Extract the (x, y) coordinate from the center of the cell holding the provided text.  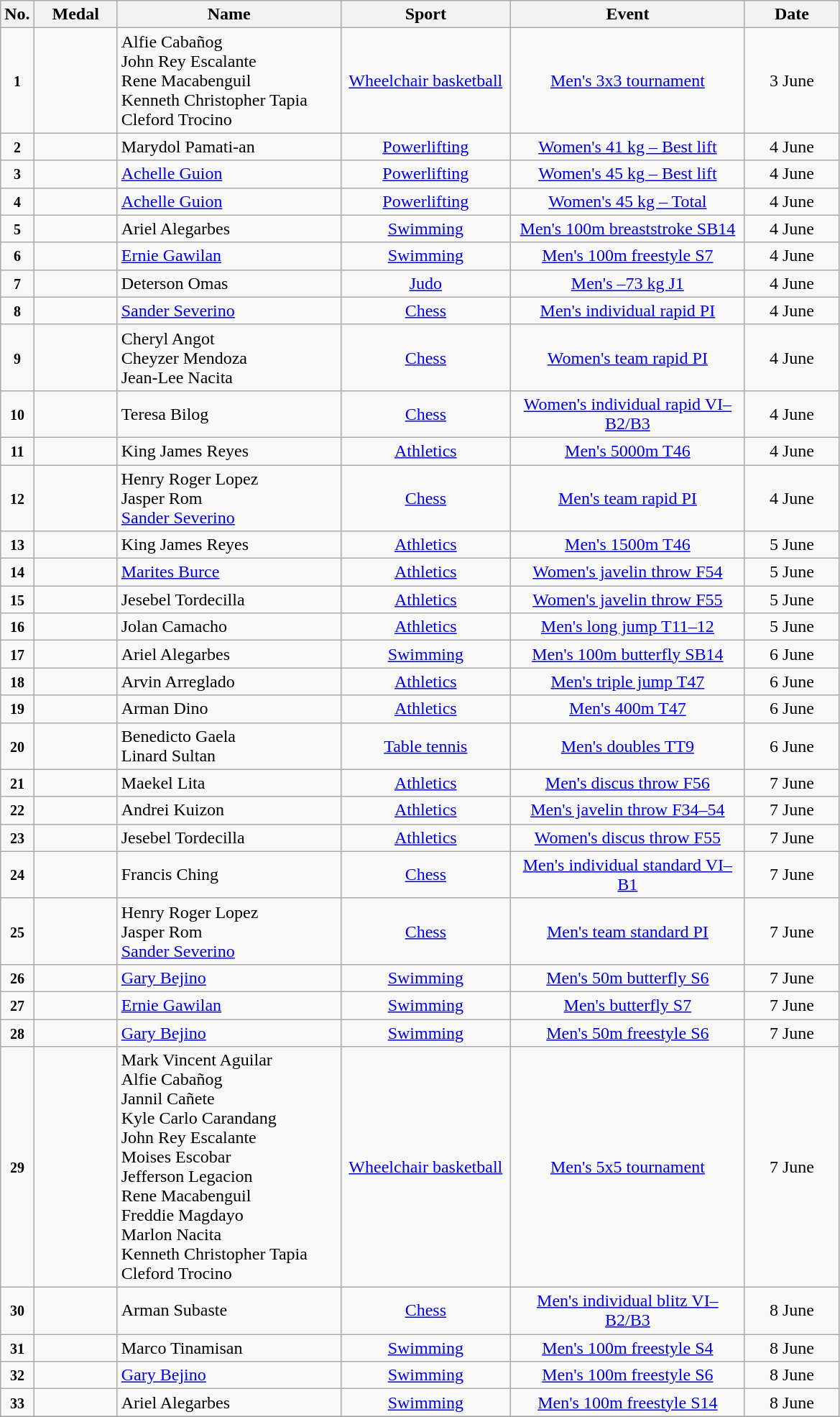
2 (17, 147)
Men's 100m freestyle S7 (627, 256)
19 (17, 709)
Arvin Arreglado (229, 682)
Arman Subaste (229, 1311)
Women's 45 kg – Total (627, 201)
25 (17, 931)
21 (17, 783)
3 June (792, 81)
Date (792, 14)
Table tennis (425, 746)
11 (17, 451)
Men's 100m butterfly SB14 (627, 654)
Men's butterfly S7 (627, 1005)
Andrei Kuizon (229, 810)
5 (17, 229)
Francis Ching (229, 874)
Deterson Omas (229, 283)
4 (17, 201)
Men's team rapid PI (627, 497)
Women's 45 kg – Best lift (627, 174)
Men's 100m freestyle S6 (627, 1375)
Men's 50m butterfly S6 (627, 978)
14 (17, 572)
Benedicto GaelaLinard Sultan (229, 746)
3 (17, 174)
Judo (425, 283)
Women's discus throw F55 (627, 838)
Men's doubles TT9 (627, 746)
Marco Tinamisan (229, 1348)
26 (17, 978)
Marites Burce (229, 572)
Men's long jump T11–12 (627, 627)
Medal (75, 14)
Women's individual rapid VI–B2/B3 (627, 414)
Cheryl AngotCheyzer MendozaJean-Lee Nacita (229, 357)
Women's team rapid PI (627, 357)
Men's 100m freestyle S4 (627, 1348)
31 (17, 1348)
Arman Dino (229, 709)
24 (17, 874)
Men's individual blitz VI–B2/B3 (627, 1311)
Women's javelin throw F54 (627, 572)
No. (17, 14)
13 (17, 545)
15 (17, 600)
Sander Severino (229, 311)
9 (17, 357)
18 (17, 682)
Women's 41 kg – Best lift (627, 147)
Women's javelin throw F55 (627, 600)
Men's 50m freestyle S6 (627, 1033)
16 (17, 627)
Men's 1500m T46 (627, 545)
Men's 100m freestyle S14 (627, 1403)
22 (17, 810)
Men's team standard PI (627, 931)
Men's 5x5 tournament (627, 1168)
Men's triple jump T47 (627, 682)
17 (17, 654)
Sport (425, 14)
Name (229, 14)
8 (17, 311)
Maekel Lita (229, 783)
28 (17, 1033)
29 (17, 1168)
1 (17, 81)
Men's –73 kg J1 (627, 283)
Jolan Camacho (229, 627)
Men's individual rapid PI (627, 311)
Men's javelin throw F34–54 (627, 810)
Men's discus throw F56 (627, 783)
10 (17, 414)
Men's 5000m T46 (627, 451)
Men's individual standard VI–B1 (627, 874)
Teresa Bilog (229, 414)
23 (17, 838)
27 (17, 1005)
33 (17, 1403)
20 (17, 746)
Men's 100m breaststroke SB14 (627, 229)
12 (17, 497)
32 (17, 1375)
6 (17, 256)
Event (627, 14)
Alfie CabañogJohn Rey EscalanteRene MacabenguilKenneth Christopher TapiaCleford Trocino (229, 81)
Marydol Pamati-an (229, 147)
Men's 3x3 tournament (627, 81)
30 (17, 1311)
Men's 400m T47 (627, 709)
7 (17, 283)
